Extract the [x, y] coordinate from the center of the cell holding the provided text.  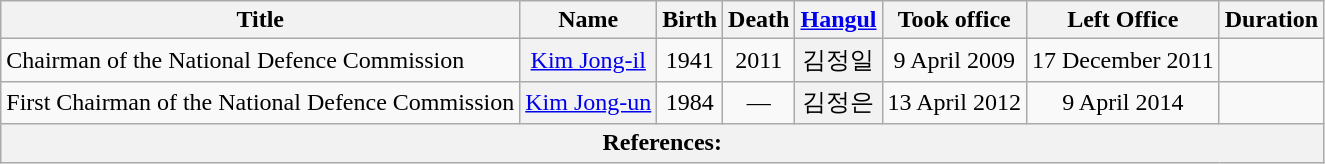
Name [588, 20]
Death [759, 20]
Kim Jong-un [588, 102]
1984 [690, 102]
1941 [690, 60]
Chairman of the National Defence Commission [260, 60]
김정일 [838, 60]
Title [260, 20]
— [759, 102]
17 December 2011 [1122, 60]
References: [662, 143]
9 April 2009 [954, 60]
Kim Jong-il [588, 60]
Took office [954, 20]
Left Office [1122, 20]
First Chairman of the National Defence Commission [260, 102]
2011 [759, 60]
Duration [1271, 20]
9 April 2014 [1122, 102]
13 April 2012 [954, 102]
Hangul [838, 20]
김정은 [838, 102]
Birth [690, 20]
